For the text-containing cell, return its midpoint in [X, Y] coordinate format. 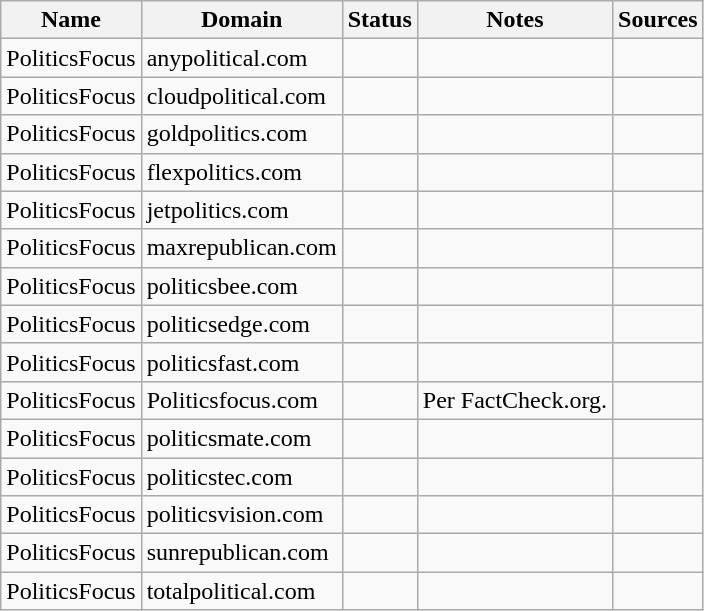
totalpolitical.com [242, 591]
politicsbee.com [242, 286]
politicsvision.com [242, 515]
politicsedge.com [242, 324]
sunrepublican.com [242, 553]
Notes [514, 20]
politicstec.com [242, 477]
Politicsfocus.com [242, 400]
Per FactCheck.org. [514, 400]
flexpolitics.com [242, 172]
politicsmate.com [242, 438]
cloudpolitical.com [242, 96]
Sources [658, 20]
maxrepublican.com [242, 248]
anypolitical.com [242, 58]
Name [71, 20]
politicsfast.com [242, 362]
Status [380, 20]
jetpolitics.com [242, 210]
Domain [242, 20]
goldpolitics.com [242, 134]
